From the cell containing the given text, extract its center point as [x, y] coordinate. 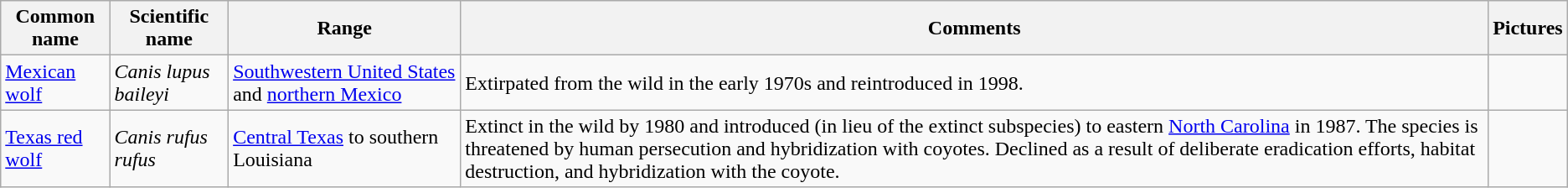
Canis rufus rufus [169, 149]
Range [345, 29]
Common name [55, 29]
Central Texas to southern Louisiana [345, 149]
Extirpated from the wild in the early 1970s and reintroduced in 1998. [975, 82]
Mexican wolf [55, 82]
Pictures [1528, 29]
Scientific name [169, 29]
Comments [975, 29]
Canis lupus baileyi [169, 82]
Texas red wolf [55, 149]
Southwestern United States and northern Mexico [345, 82]
